Locate the cell with the specified text and output its [x, y] center coordinate. 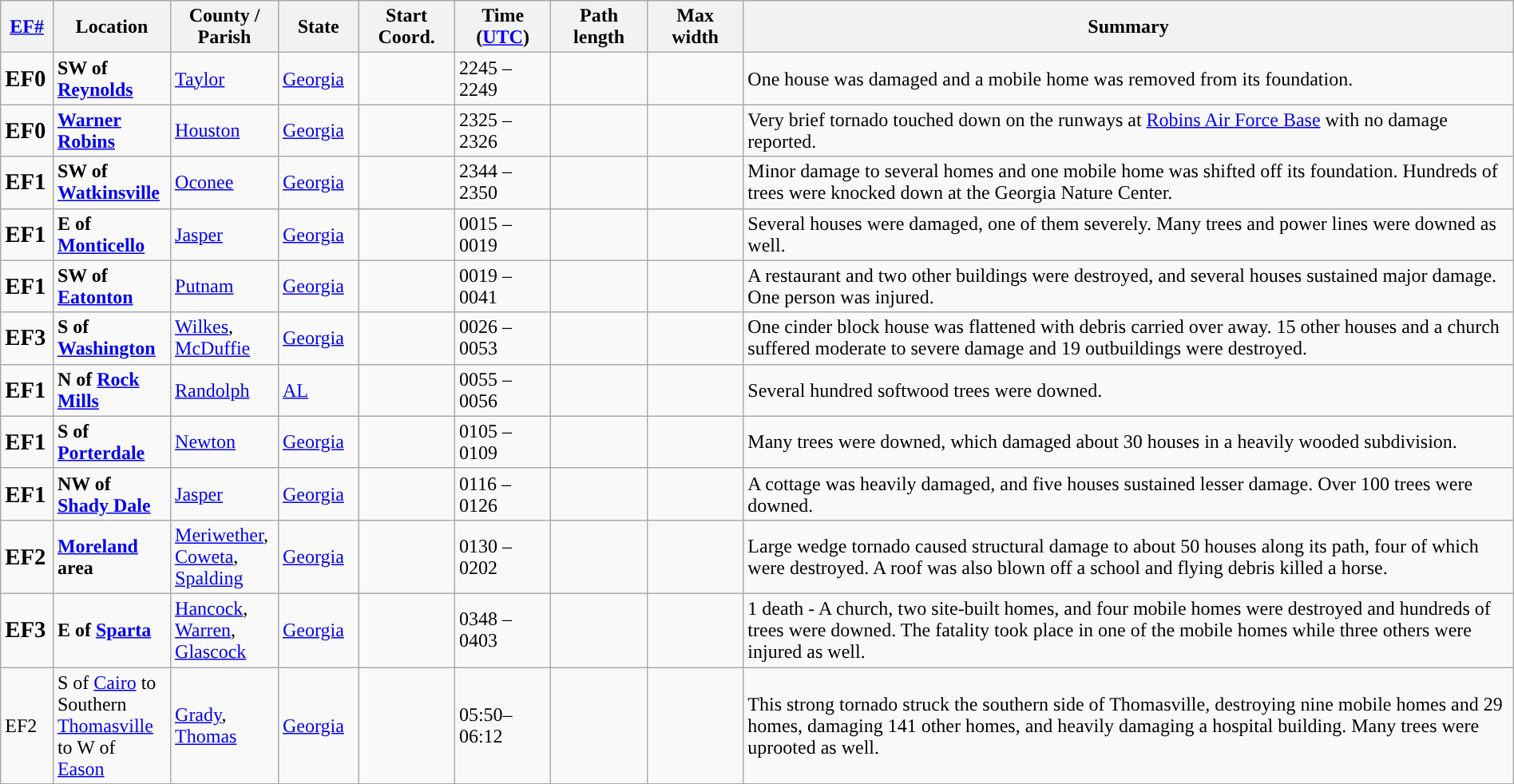
0055 – 0056 [502, 390]
Grady, Thomas [225, 726]
0019 – 0041 [502, 286]
SW of Watkinsville [112, 182]
Taylor [225, 78]
Warner Robins [112, 131]
S of Washington [112, 339]
05:50–06:12 [502, 726]
EF# [27, 27]
Several houses were damaged, one of them severely. Many trees and power lines were downed as well. [1128, 235]
NW of Shady Dale [112, 493]
0105 – 0109 [502, 442]
Start Coord. [406, 27]
SW of Reynolds [112, 78]
Several hundred softwood trees were downed. [1128, 390]
E of Monticello [112, 235]
Hancock, Warren, Glascock [225, 630]
Location [112, 27]
Summary [1128, 27]
County / Parish [225, 27]
E of Sparta [112, 630]
Many trees were downed, which damaged about 30 houses in a heavily wooded subdivision. [1128, 442]
0015 – 0019 [502, 235]
State [318, 27]
2325 – 2326 [502, 131]
AL [318, 390]
One house was damaged and a mobile home was removed from its foundation. [1128, 78]
Oconee [225, 182]
Path length [599, 27]
Time (UTC) [502, 27]
SW of Eatonton [112, 286]
Newton [225, 442]
A cottage was heavily damaged, and five houses sustained lesser damage. Over 100 trees were downed. [1128, 493]
Very brief tornado touched down on the runways at Robins Air Force Base with no damage reported. [1128, 131]
0130 – 0202 [502, 556]
A restaurant and two other buildings were destroyed, and several houses sustained major damage. One person was injured. [1128, 286]
S of Porterdale [112, 442]
Wilkes, McDuffie [225, 339]
Max width [695, 27]
0116 – 0126 [502, 493]
2245 – 2249 [502, 78]
0348 – 0403 [502, 630]
S of Cairo to Southern Thomasville to W of Eason [112, 726]
Putnam [225, 286]
Randolph [225, 390]
Meriwether, Coweta, Spalding [225, 556]
Moreland area [112, 556]
Minor damage to several homes and one mobile home was shifted off its foundation. Hundreds of trees were knocked down at the Georgia Nature Center. [1128, 182]
Houston [225, 131]
0026 – 0053 [502, 339]
2344 – 2350 [502, 182]
N of Rock Mills [112, 390]
